Detect which cell encompasses the target text, then output its (X, Y) center coordinate. 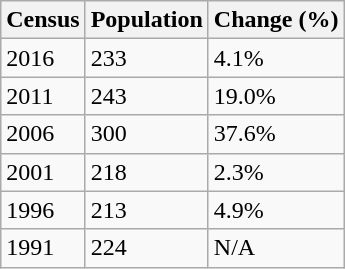
1996 (43, 210)
4.1% (276, 58)
2011 (43, 96)
2.3% (276, 172)
218 (146, 172)
2001 (43, 172)
4.9% (276, 210)
Change (%) (276, 20)
19.0% (276, 96)
2006 (43, 134)
37.6% (276, 134)
224 (146, 248)
N/A (276, 248)
213 (146, 210)
Census (43, 20)
243 (146, 96)
1991 (43, 248)
300 (146, 134)
Population (146, 20)
233 (146, 58)
2016 (43, 58)
